Find where the given text appears and provide that cell's center as (x, y) coordinate. 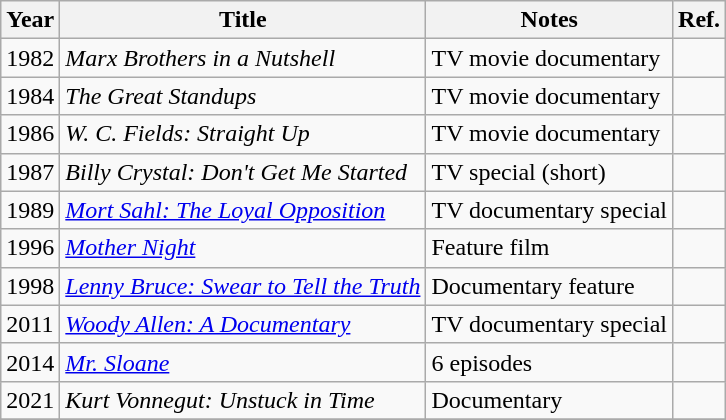
Billy Crystal: Don't Get Me Started (243, 172)
1998 (30, 286)
Kurt Vonnegut: Unstuck in Time (243, 400)
1984 (30, 96)
2011 (30, 324)
1989 (30, 210)
1986 (30, 134)
Year (30, 20)
W. C. Fields: Straight Up (243, 134)
1987 (30, 172)
2014 (30, 362)
Title (243, 20)
Mr. Sloane (243, 362)
6 episodes (550, 362)
TV special (short) (550, 172)
Marx Brothers in a Nutshell (243, 58)
The Great Standups (243, 96)
1982 (30, 58)
Notes (550, 20)
Woody Allen: A Documentary (243, 324)
2021 (30, 400)
Mort Sahl: The Loyal Opposition (243, 210)
Feature film (550, 248)
1996 (30, 248)
Lenny Bruce: Swear to Tell the Truth (243, 286)
Mother Night (243, 248)
Ref. (700, 20)
Documentary feature (550, 286)
Documentary (550, 400)
